Detect which cell encompasses the target text, then output its [x, y] center coordinate. 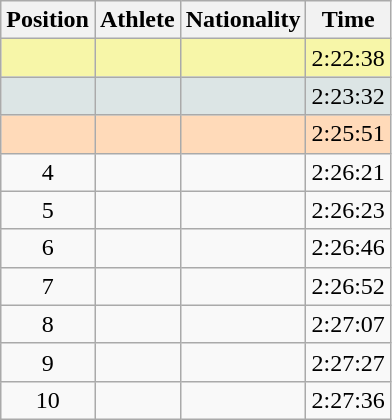
2:26:52 [348, 286]
2:26:23 [348, 210]
Time [348, 20]
5 [48, 210]
2:27:07 [348, 324]
2:25:51 [348, 134]
8 [48, 324]
2:27:27 [348, 362]
2:22:38 [348, 58]
2:26:46 [348, 248]
Nationality [243, 20]
9 [48, 362]
4 [48, 172]
2:27:36 [348, 400]
Position [48, 20]
7 [48, 286]
2:26:21 [348, 172]
Athlete [137, 20]
6 [48, 248]
10 [48, 400]
2:23:32 [348, 96]
